Locate the cell with the specified text and output its (x, y) center coordinate. 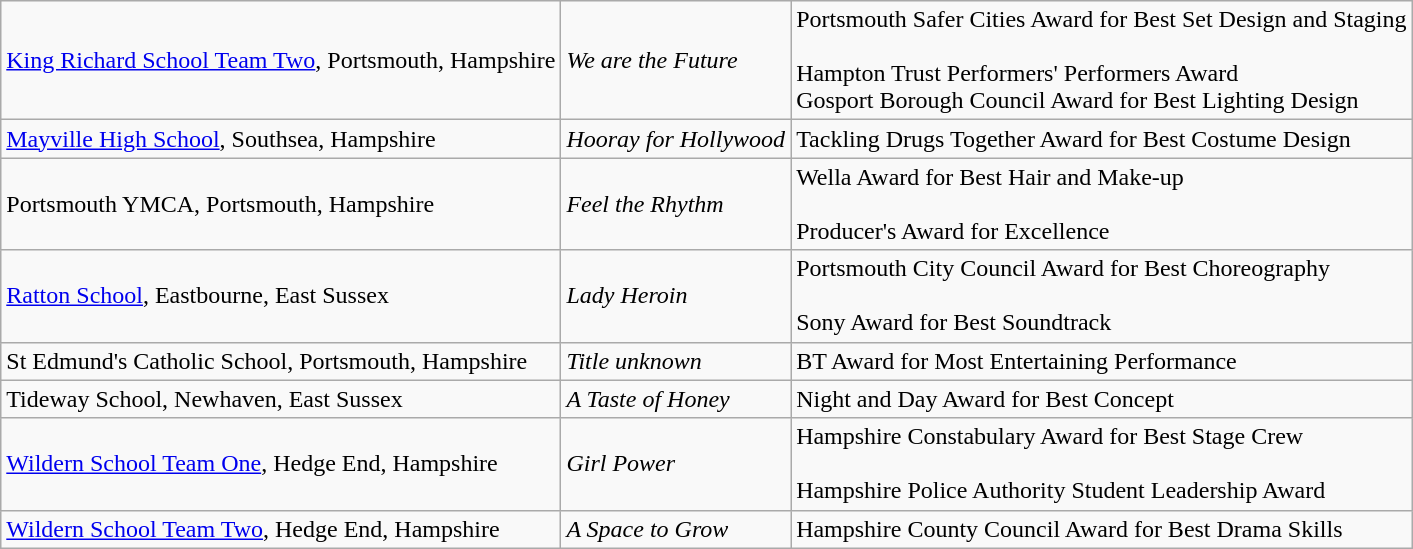
A Space to Grow (676, 529)
Hampshire Constabulary Award for Best Stage CrewHampshire Police Authority Student Leadership Award (1102, 464)
Hooray for Hollywood (676, 139)
Girl Power (676, 464)
Wildern School Team Two, Hedge End, Hampshire (281, 529)
Title unknown (676, 361)
Hampshire County Council Award for Best Drama Skills (1102, 529)
St Edmund's Catholic School, Portsmouth, Hampshire (281, 361)
Night and Day Award for Best Concept (1102, 399)
Wildern School Team One, Hedge End, Hampshire (281, 464)
Portsmouth YMCA, Portsmouth, Hampshire (281, 204)
Ratton School, Eastbourne, East Sussex (281, 296)
Tackling Drugs Together Award for Best Costume Design (1102, 139)
Lady Heroin (676, 296)
We are the Future (676, 60)
Mayville High School, Southsea, Hampshire (281, 139)
BT Award for Most Entertaining Performance (1102, 361)
Feel the Rhythm (676, 204)
Portsmouth City Council Award for Best ChoreographySony Award for Best Soundtrack (1102, 296)
King Richard School Team Two, Portsmouth, Hampshire (281, 60)
Tideway School, Newhaven, East Sussex (281, 399)
Wella Award for Best Hair and Make-upProducer's Award for Excellence (1102, 204)
A Taste of Honey (676, 399)
